Output the [X, Y] coordinate of the center of the cell containing the given text.  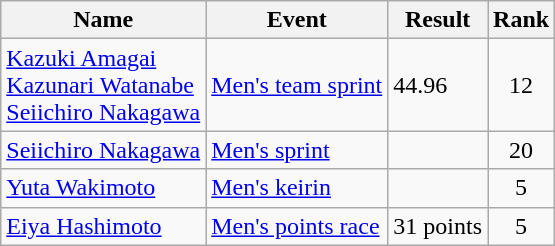
Eiya Hashimoto [104, 226]
44.96 [438, 85]
Event [297, 20]
Result [438, 20]
12 [522, 85]
Men's keirin [297, 188]
Rank [522, 20]
20 [522, 150]
Name [104, 20]
Men's team sprint [297, 85]
Kazuki AmagaiKazunari WatanabeSeiichiro Nakagawa [104, 85]
Men's points race [297, 226]
Seiichiro Nakagawa [104, 150]
31 points [438, 226]
Men's sprint [297, 150]
Yuta Wakimoto [104, 188]
